Extract the (x, y) coordinate from the center of the cell holding the provided text.  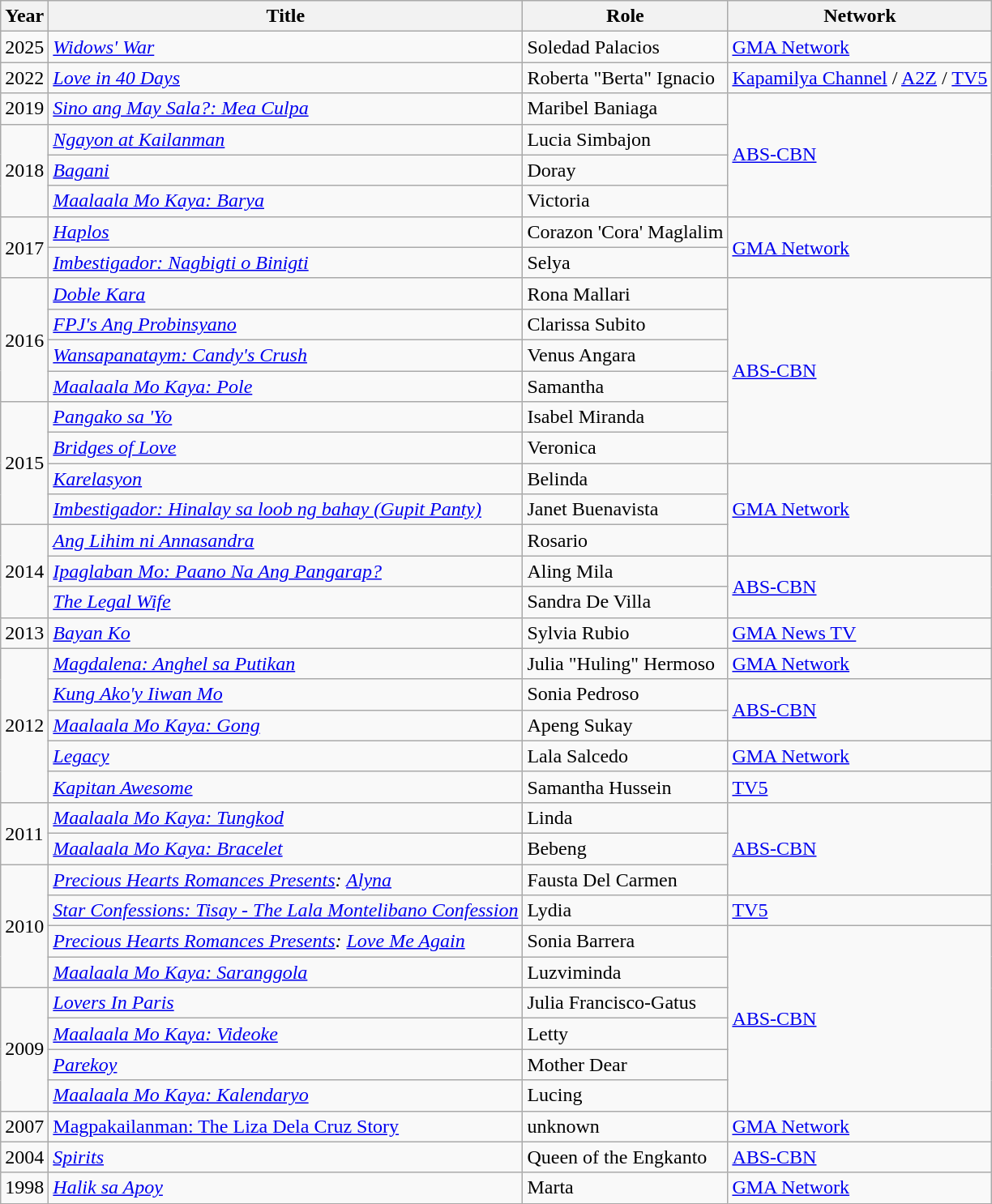
Lala Salcedo (626, 756)
Spirits (285, 1157)
Wansapanataym: Candy's Crush (285, 355)
Maalaala Mo Kaya: Gong (285, 725)
Victoria (626, 201)
Apeng Sukay (626, 725)
Maalaala Mo Kaya: Bracelet (285, 848)
Corazon 'Cora' Maglalim (626, 232)
Widows' War (285, 47)
Veronica (626, 448)
2017 (24, 247)
Venus Angara (626, 355)
Fausta Del Carmen (626, 879)
1998 (24, 1188)
Bagani (285, 170)
Ipaglaban Mo: Paano Na Ang Pangarap? (285, 571)
Lovers In Paris (285, 1003)
Maalaala Mo Kaya: Barya (285, 201)
Imbestigador: Nagbigti o Binigti (285, 263)
Sino ang May Sala?: Mea Culpa (285, 109)
The Legal Wife (285, 602)
Legacy (285, 756)
Rona Mallari (626, 293)
Sandra De Villa (626, 602)
Magpakailanman: The Liza Dela Cruz Story (285, 1126)
Selya (626, 263)
Karelasyon (285, 479)
Luzviminda (626, 972)
GMA News TV (860, 633)
2011 (24, 833)
FPJ's Ang Probinsyano (285, 324)
Sonia Pedroso (626, 694)
Julia Francisco-Gatus (626, 1003)
Ngayon at Kailanman (285, 139)
Aling Mila (626, 571)
Imbestigador: Hinalay sa loob ng bahay (Gupit Panty) (285, 510)
Queen of the Engkanto (626, 1157)
2022 (24, 78)
Sylvia Rubio (626, 633)
Lucia Simbajon (626, 139)
Role (626, 16)
Rosario (626, 540)
Pangako sa 'Yo (285, 417)
2016 (24, 339)
Kapitan Awesome (285, 787)
Linda (626, 818)
2025 (24, 47)
2014 (24, 571)
2012 (24, 725)
2018 (24, 170)
Lydia (626, 911)
Maalaala Mo Kaya: Kalendaryo (285, 1095)
Maalaala Mo Kaya: Saranggola (285, 972)
Magdalena: Anghel sa Putikan (285, 664)
Soledad Palacios (626, 47)
Doble Kara (285, 293)
Julia "Huling" Hermoso (626, 664)
Isabel Miranda (626, 417)
Halik sa Apoy (285, 1188)
Doray (626, 170)
Maalaala Mo Kaya: Videoke (285, 1034)
Letty (626, 1034)
2009 (24, 1049)
Belinda (626, 479)
Title (285, 16)
Ang Lihim ni Annasandra (285, 540)
Lucing (626, 1095)
2004 (24, 1157)
Kapamilya Channel / A2Z / TV5 (860, 78)
2007 (24, 1126)
2019 (24, 109)
Star Confessions: Tisay - The Lala Montelibano Confession (285, 911)
Haplos (285, 232)
Janet Buenavista (626, 510)
Parekoy (285, 1065)
Samantha (626, 386)
Roberta "Berta" Ignacio (626, 78)
Bridges of Love (285, 448)
2013 (24, 633)
Clarissa Subito (626, 324)
Precious Hearts Romances Presents: Alyna (285, 879)
Kung Ako'y Iiwan Mo (285, 694)
Precious Hearts Romances Presents: Love Me Again (285, 941)
Maribel Baniaga (626, 109)
Bayan Ko (285, 633)
Marta (626, 1188)
Bebeng (626, 848)
Year (24, 16)
Love in 40 Days (285, 78)
Samantha Hussein (626, 787)
Maalaala Mo Kaya: Pole (285, 386)
Maalaala Mo Kaya: Tungkod (285, 818)
Sonia Barrera (626, 941)
unknown (626, 1126)
2010 (24, 925)
Network (860, 16)
2015 (24, 463)
Mother Dear (626, 1065)
